Scan for the cell matching the given text and deliver its [X, Y] coordinate at center. 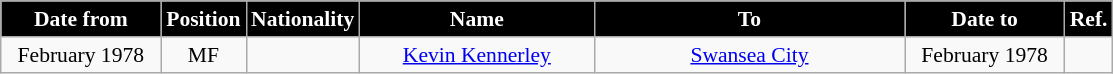
To [749, 19]
MF [204, 55]
Kevin Kennerley [476, 55]
Position [204, 19]
Ref. [1089, 19]
Nationality [302, 19]
Date from [81, 19]
Name [476, 19]
Swansea City [749, 55]
Date to [985, 19]
